From the cell containing the given text, extract its center point as [x, y] coordinate. 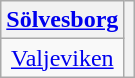
Sölvesborg [62, 20]
Valjeviken [62, 58]
